Identify which cell holds the provided text, then report its [X, Y] central coordinate. 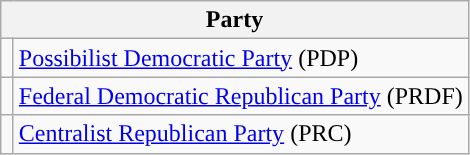
Centralist Republican Party (PRC) [240, 134]
Possibilist Democratic Party (PDP) [240, 58]
Party [235, 20]
Federal Democratic Republican Party (PRDF) [240, 96]
